Locate the cell with the specified text and output its (x, y) center coordinate. 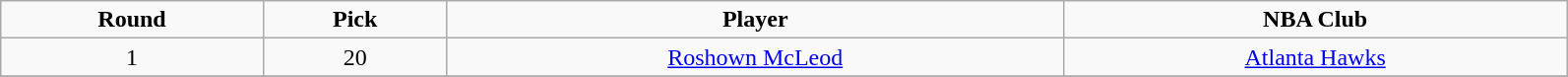
Atlanta Hawks (1315, 57)
20 (354, 57)
Player (755, 20)
Roshown McLeod (755, 57)
Pick (354, 20)
1 (132, 57)
NBA Club (1315, 20)
Round (132, 20)
